Identify which cell holds the provided text, then report its [X, Y] central coordinate. 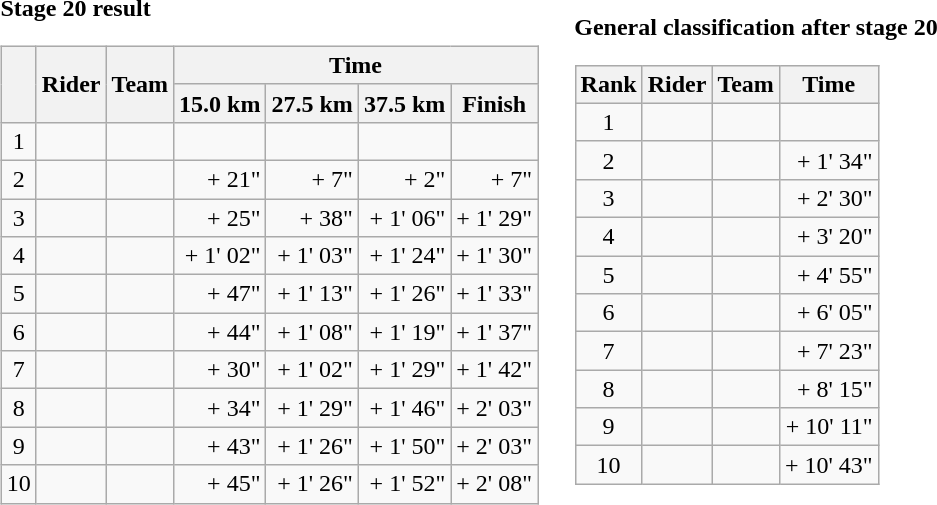
+ 1' 13" [312, 294]
+ 4' 55" [828, 275]
+ 21" [220, 179]
+ 8' 15" [828, 389]
+ 1' 03" [312, 256]
+ 1' 08" [312, 332]
+ 45" [220, 484]
37.5 km [404, 103]
+ 1' 42" [494, 370]
+ 3' 20" [828, 237]
Rank [608, 84]
+ 30" [220, 370]
+ 2" [404, 179]
+ 10' 43" [828, 465]
Finish [494, 103]
+ 38" [312, 217]
+ 2' 08" [494, 484]
+ 1' 33" [494, 294]
+ 1' 30" [494, 256]
+ 1' 50" [404, 446]
+ 47" [220, 294]
+ 6' 05" [828, 313]
+ 34" [220, 408]
+ 25" [220, 217]
15.0 km [220, 103]
+ 1' 19" [404, 332]
+ 2' 30" [828, 198]
+ 44" [220, 332]
+ 1' 46" [404, 408]
27.5 km [312, 103]
+ 1' 24" [404, 256]
+ 1' 06" [404, 217]
+ 1' 34" [828, 160]
+ 1' 37" [494, 332]
+ 7' 23" [828, 351]
+ 43" [220, 446]
+ 1' 52" [404, 484]
+ 10' 11" [828, 427]
